Determine the (X, Y) coordinate at the center of the cell enclosing the given text.  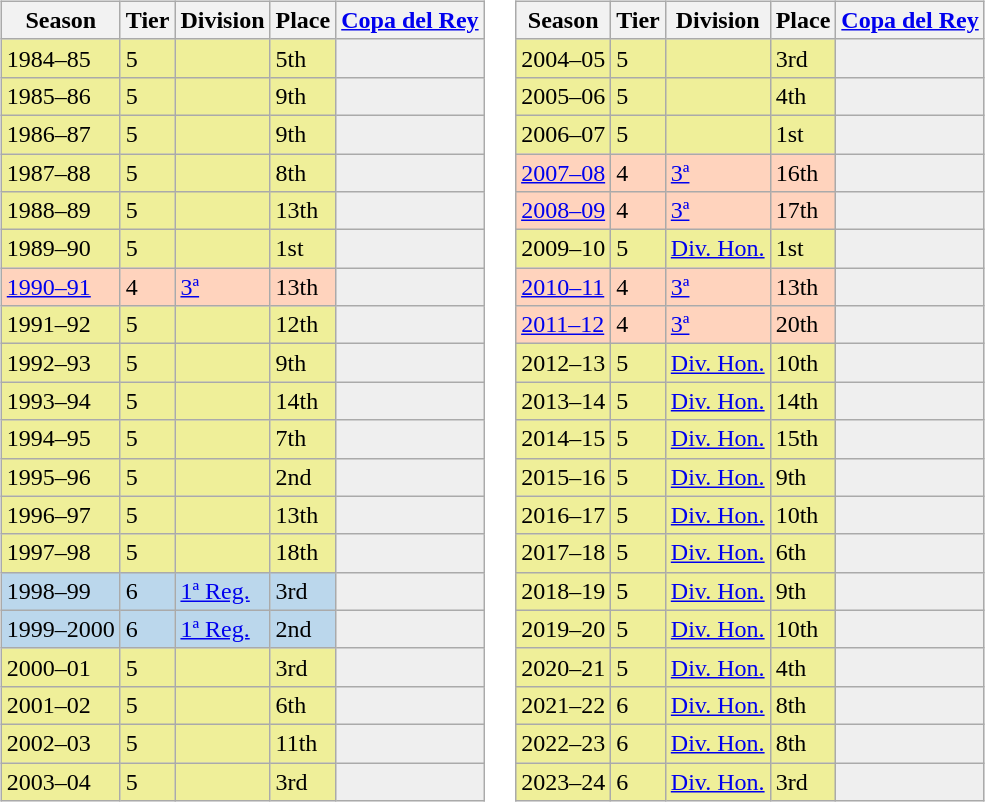
2009–10 (564, 249)
2017–18 (564, 553)
2002–03 (60, 743)
2004–05 (564, 58)
17th (803, 211)
20th (803, 325)
2001–02 (60, 705)
11th (303, 743)
2000–01 (60, 667)
1988–89 (60, 211)
1994–95 (60, 439)
2018–19 (564, 591)
1996–97 (60, 515)
16th (803, 173)
2008–09 (564, 211)
1997–98 (60, 553)
2012–13 (564, 363)
2022–23 (564, 743)
2010–11 (564, 287)
2003–04 (60, 781)
2011–12 (564, 325)
1993–94 (60, 401)
1984–85 (60, 58)
2023–24 (564, 781)
18th (303, 553)
2019–20 (564, 629)
2014–15 (564, 439)
2013–14 (564, 401)
1990–91 (60, 287)
15th (803, 439)
2021–22 (564, 705)
2015–16 (564, 477)
1987–88 (60, 173)
1986–87 (60, 134)
2016–17 (564, 515)
1999–2000 (60, 629)
5th (303, 58)
1998–99 (60, 591)
1995–96 (60, 477)
12th (303, 325)
1992–93 (60, 363)
2005–06 (564, 96)
1985–86 (60, 96)
2020–21 (564, 667)
2006–07 (564, 134)
7th (303, 439)
1989–90 (60, 249)
2007–08 (564, 173)
1991–92 (60, 325)
